From the cell containing the given text, extract its center point as [x, y] coordinate. 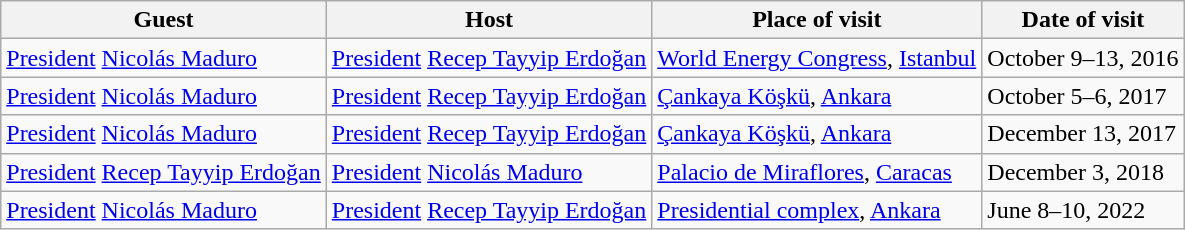
Host [489, 20]
World Energy Congress, Istanbul [817, 58]
Presidential complex, Ankara [817, 210]
Palacio de Miraflores, Caracas [817, 172]
Date of visit [1083, 20]
June 8–10, 2022 [1083, 210]
December 3, 2018 [1083, 172]
Guest [164, 20]
October 5–6, 2017 [1083, 96]
October 9–13, 2016 [1083, 58]
December 13, 2017 [1083, 134]
Place of visit [817, 20]
